For the text-containing cell, return its midpoint in (x, y) coordinate format. 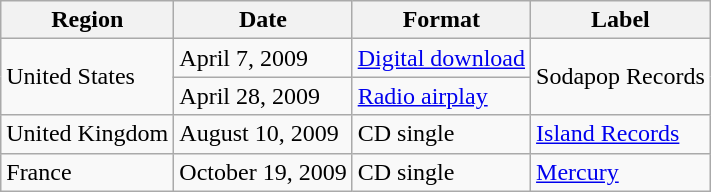
United States (88, 77)
France (88, 172)
October 19, 2009 (263, 172)
Sodapop Records (621, 77)
Digital download (441, 58)
Island Records (621, 134)
United Kingdom (88, 134)
April 28, 2009 (263, 96)
April 7, 2009 (263, 58)
Format (441, 20)
Mercury (621, 172)
Date (263, 20)
August 10, 2009 (263, 134)
Radio airplay (441, 96)
Region (88, 20)
Label (621, 20)
